From the cell containing the given text, extract its center point as (x, y) coordinate. 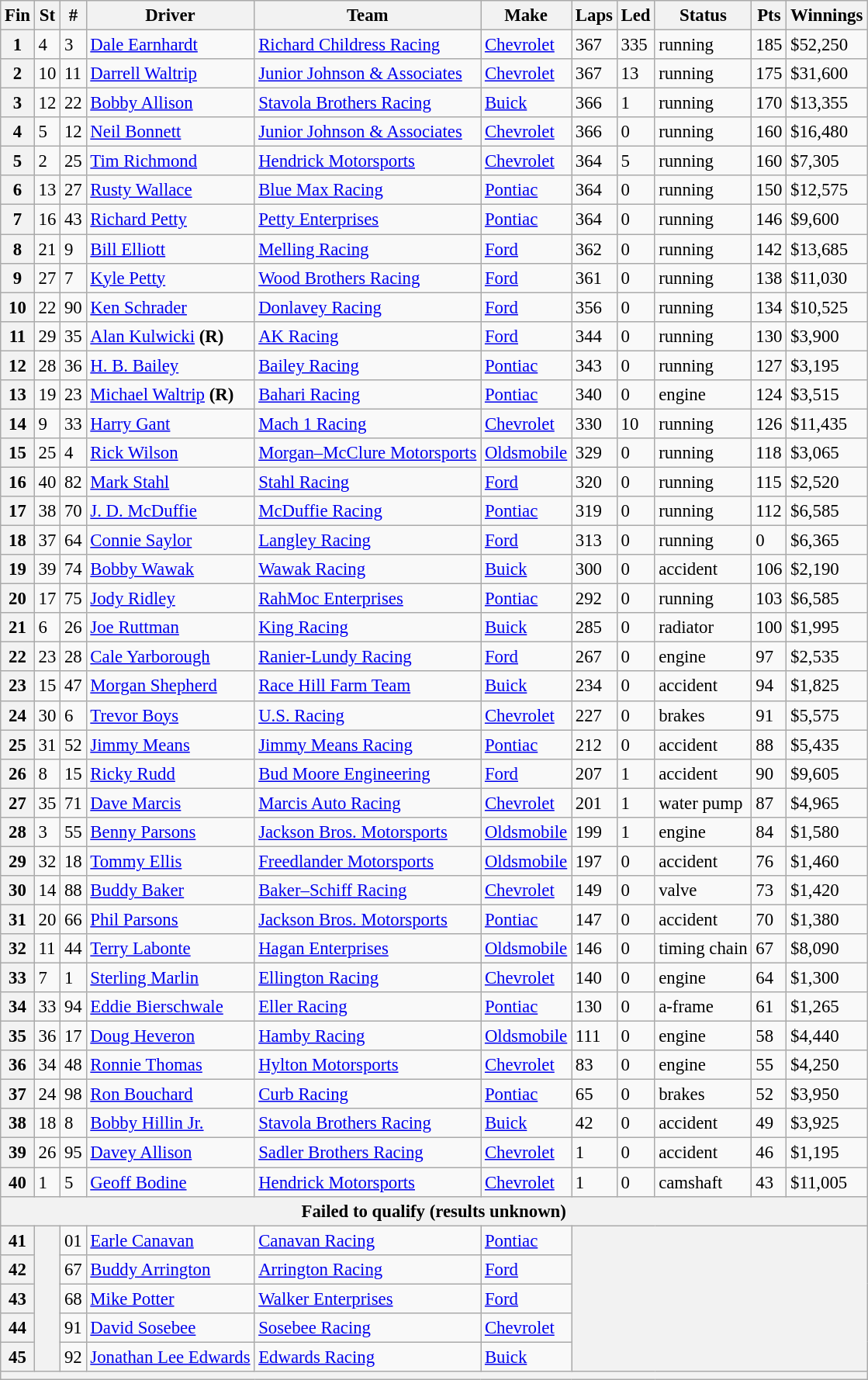
138 (769, 278)
320 (594, 482)
319 (594, 511)
335 (636, 45)
$10,525 (827, 307)
Cale Yarborough (171, 657)
valve (703, 891)
Stahl Racing (368, 482)
Make (526, 16)
Winnings (827, 16)
300 (594, 569)
142 (769, 249)
Harry Gant (171, 424)
$3,515 (827, 395)
Eddie Bierschwale (171, 1007)
# (73, 16)
$4,440 (827, 1036)
Joe Ruttman (171, 628)
Failed to qualify (results unknown) (434, 1211)
Richard Petty (171, 220)
361 (594, 278)
Ranier-Lundy Racing (368, 657)
Rusty Wallace (171, 190)
Connie Saylor (171, 541)
$1,825 (827, 687)
Neil Bonnett (171, 132)
Michael Waltrip (R) (171, 395)
Trevor Boys (171, 715)
Davey Allison (171, 1153)
115 (769, 482)
$1,580 (827, 832)
$7,305 (827, 161)
82 (73, 482)
Sterling Marlin (171, 978)
185 (769, 45)
Baker–Schiff Racing (368, 891)
95 (73, 1153)
$2,520 (827, 482)
124 (769, 395)
Curb Racing (368, 1095)
Buddy Arrington (171, 1269)
Race Hill Farm Team (368, 687)
Freedlander Motorsports (368, 861)
Pts (769, 16)
$1,420 (827, 891)
St (47, 16)
Benny Parsons (171, 832)
111 (594, 1036)
Hagan Enterprises (368, 949)
$2,535 (827, 657)
Ron Bouchard (171, 1095)
$1,995 (827, 628)
74 (73, 569)
234 (594, 687)
McDuffie Racing (368, 511)
329 (594, 453)
J. D. McDuffie (171, 511)
Melling Racing (368, 249)
$4,965 (827, 803)
150 (769, 190)
Sosebee Racing (368, 1328)
Sadler Brothers Racing (368, 1153)
83 (594, 1065)
Earle Canavan (171, 1240)
Jonathan Lee Edwards (171, 1357)
$1,380 (827, 919)
147 (594, 919)
U.S. Racing (368, 715)
49 (769, 1124)
$3,900 (827, 336)
Richard Childress Racing (368, 45)
$4,250 (827, 1065)
362 (594, 249)
76 (769, 861)
Darrell Waltrip (171, 74)
Ricky Rudd (171, 773)
Ellington Racing (368, 978)
66 (73, 919)
Dave Marcis (171, 803)
Petty Enterprises (368, 220)
Rick Wilson (171, 453)
71 (73, 803)
75 (73, 599)
Mach 1 Racing (368, 424)
$11,005 (827, 1182)
$3,195 (827, 365)
$12,575 (827, 190)
Edwards Racing (368, 1357)
Morgan–McClure Motorsports (368, 453)
Led (636, 16)
Canavan Racing (368, 1240)
Bobby Wawak (171, 569)
140 (594, 978)
Buddy Baker (171, 891)
Bobby Allison (171, 103)
Terry Labonte (171, 949)
Bobby Hillin Jr. (171, 1124)
47 (73, 687)
$1,300 (827, 978)
100 (769, 628)
$2,190 (827, 569)
65 (594, 1095)
$13,355 (827, 103)
Fin (18, 16)
Ronnie Thomas (171, 1065)
$1,460 (827, 861)
92 (73, 1357)
Tommy Ellis (171, 861)
Donlavey Racing (368, 307)
197 (594, 861)
Hylton Motorsports (368, 1065)
$11,030 (827, 278)
Bud Moore Engineering (368, 773)
$3,950 (827, 1095)
$11,435 (827, 424)
48 (73, 1065)
Laps (594, 16)
Driver (171, 16)
267 (594, 657)
98 (73, 1095)
Ken Schrader (171, 307)
46 (769, 1153)
a-frame (703, 1007)
David Sosebee (171, 1328)
58 (769, 1036)
$1,195 (827, 1153)
292 (594, 599)
Morgan Shepherd (171, 687)
Arrington Racing (368, 1269)
127 (769, 365)
Jimmy Means (171, 745)
$31,600 (827, 74)
343 (594, 365)
212 (594, 745)
87 (769, 803)
$6,365 (827, 541)
Jody Ridley (171, 599)
170 (769, 103)
$13,685 (827, 249)
camshaft (703, 1182)
201 (594, 803)
$9,600 (827, 220)
Doug Heveron (171, 1036)
Bahari Racing (368, 395)
AK Racing (368, 336)
126 (769, 424)
Wawak Racing (368, 569)
Alan Kulwicki (R) (171, 336)
285 (594, 628)
61 (769, 1007)
Mark Stahl (171, 482)
$16,480 (827, 132)
Kyle Petty (171, 278)
118 (769, 453)
97 (769, 657)
340 (594, 395)
RahMoc Enterprises (368, 599)
Jimmy Means Racing (368, 745)
$52,250 (827, 45)
$8,090 (827, 949)
$9,605 (827, 773)
water pump (703, 803)
Team (368, 16)
Walker Enterprises (368, 1299)
$5,575 (827, 715)
King Racing (368, 628)
227 (594, 715)
$3,065 (827, 453)
207 (594, 773)
313 (594, 541)
H. B. Bailey (171, 365)
Hamby Racing (368, 1036)
84 (769, 832)
356 (594, 307)
112 (769, 511)
330 (594, 424)
134 (769, 307)
149 (594, 891)
Geoff Bodine (171, 1182)
Status (703, 16)
45 (18, 1357)
$3,925 (827, 1124)
103 (769, 599)
199 (594, 832)
01 (73, 1240)
Bill Elliott (171, 249)
Marcis Auto Racing (368, 803)
$5,435 (827, 745)
Langley Racing (368, 541)
Eller Racing (368, 1007)
timing chain (703, 949)
Bailey Racing (368, 365)
106 (769, 569)
Blue Max Racing (368, 190)
73 (769, 891)
$1,265 (827, 1007)
Phil Parsons (171, 919)
68 (73, 1299)
Dale Earnhardt (171, 45)
Wood Brothers Racing (368, 278)
radiator (703, 628)
Tim Richmond (171, 161)
41 (18, 1240)
175 (769, 74)
344 (594, 336)
Mike Potter (171, 1299)
